Determine the [x, y] coordinate at the center of the cell enclosing the given text.  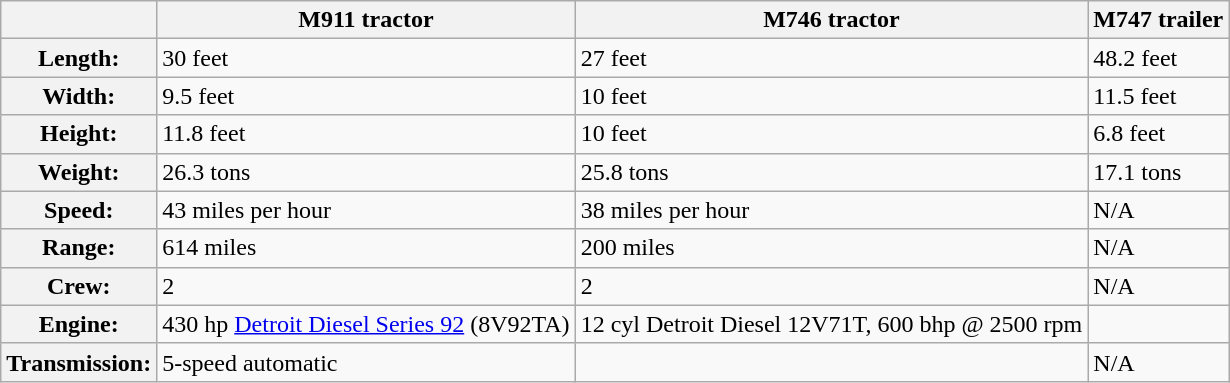
Engine: [79, 324]
Speed: [79, 210]
Weight: [79, 172]
6.8 feet [1158, 134]
11.5 feet [1158, 96]
Width: [79, 96]
5-speed automatic [366, 362]
30 feet [366, 58]
Height: [79, 134]
9.5 feet [366, 96]
11.8 feet [366, 134]
200 miles [832, 248]
12 cyl Detroit Diesel 12V71T, 600 bhp @ 2500 rpm [832, 324]
430 hp Detroit Diesel Series 92 (8V92TA) [366, 324]
614 miles [366, 248]
38 miles per hour [832, 210]
Transmission: [79, 362]
M746 tractor [832, 20]
Range: [79, 248]
Crew: [79, 286]
27 feet [832, 58]
M747 trailer [1158, 20]
M911 tractor [366, 20]
17.1 tons [1158, 172]
48.2 feet [1158, 58]
25.8 tons [832, 172]
26.3 tons [366, 172]
43 miles per hour [366, 210]
Length: [79, 58]
